Scan for the cell matching the given text and deliver its [x, y] coordinate at center. 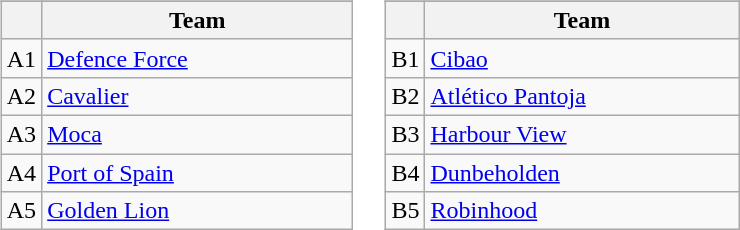
A2 [21, 96]
Defence Force [198, 58]
Cavalier [198, 96]
Harbour View [582, 134]
B5 [406, 211]
Dunbeholden [582, 173]
A4 [21, 173]
Robinhood [582, 211]
A3 [21, 134]
A1 [21, 58]
B3 [406, 134]
Golden Lion [198, 211]
Moca [198, 134]
A5 [21, 211]
B2 [406, 96]
B4 [406, 173]
B1 [406, 58]
Port of Spain [198, 173]
Cibao [582, 58]
Atlético Pantoja [582, 96]
